Return [X, Y] of the center of cell containing provided text 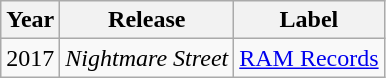
Year [30, 20]
2017 [30, 58]
Nightmare Street [147, 58]
Label [309, 20]
Release [147, 20]
RAM Records [309, 58]
